Provide the (x, y) coordinate of the cell's center where the given text is located.  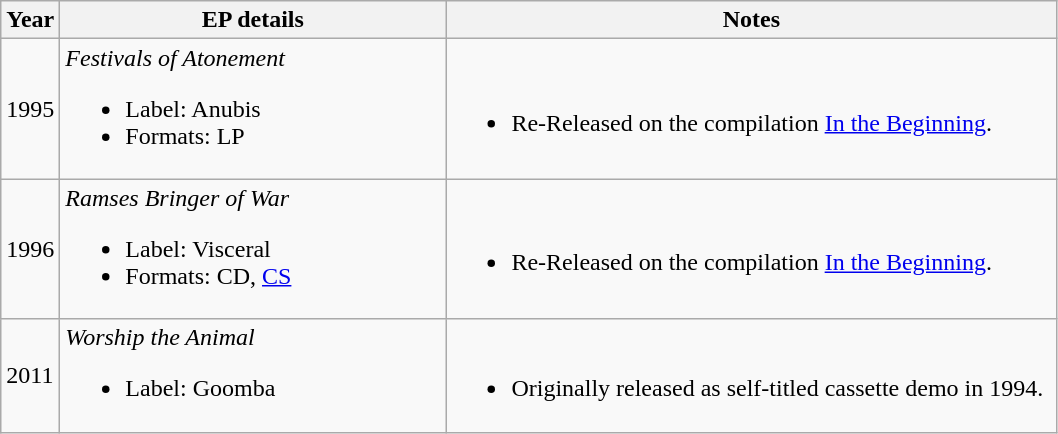
EP details (253, 20)
2011 (30, 376)
Ramses Bringer of WarLabel: VisceralFormats: CD, CS (253, 249)
Worship the AnimalLabel: Goomba (253, 376)
Originally released as self-titled cassette demo in 1994. (752, 376)
Notes (752, 20)
Year (30, 20)
1995 (30, 109)
1996 (30, 249)
Festivals of AtonementLabel: AnubisFormats: LP (253, 109)
